Find where the given text appears and provide that cell's center as (x, y) coordinate. 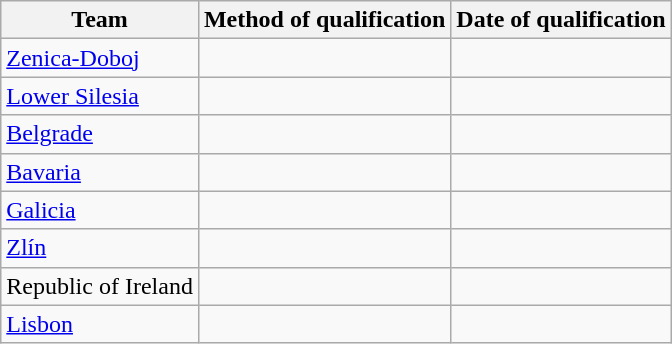
Method of qualification (324, 20)
Lisbon (100, 324)
Zlín (100, 248)
Zenica-Doboj (100, 58)
Bavaria (100, 172)
Galicia (100, 210)
Date of qualification (561, 20)
Republic of Ireland (100, 286)
Belgrade (100, 134)
Lower Silesia (100, 96)
Team (100, 20)
